Search for the cell housing the specified text and yield its (x, y) center coordinate. 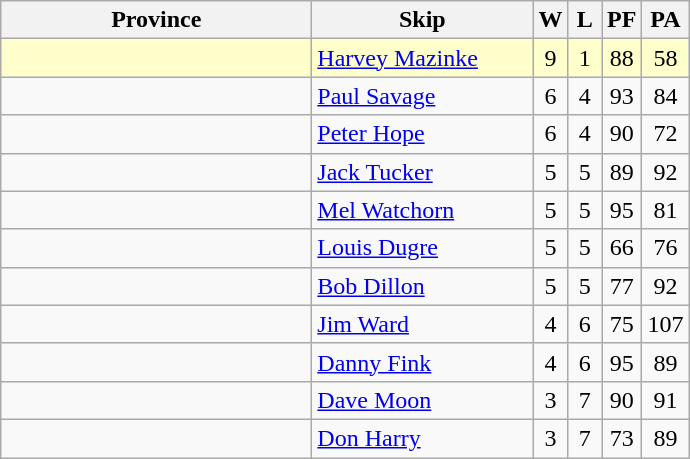
88 (622, 58)
91 (666, 400)
1 (585, 58)
PA (666, 20)
93 (622, 96)
W (550, 20)
72 (666, 134)
Danny Fink (422, 362)
107 (666, 324)
Province (156, 20)
77 (622, 286)
Skip (422, 20)
84 (666, 96)
PF (622, 20)
76 (666, 248)
9 (550, 58)
75 (622, 324)
L (585, 20)
73 (622, 438)
Dave Moon (422, 400)
Bob Dillon (422, 286)
Peter Hope (422, 134)
Jack Tucker (422, 172)
Harvey Mazinke (422, 58)
58 (666, 58)
Paul Savage (422, 96)
Don Harry (422, 438)
81 (666, 210)
Jim Ward (422, 324)
Louis Dugre (422, 248)
66 (622, 248)
Mel Watchorn (422, 210)
